Provide the (x, y) coordinate of the cell's center where the given text is located.  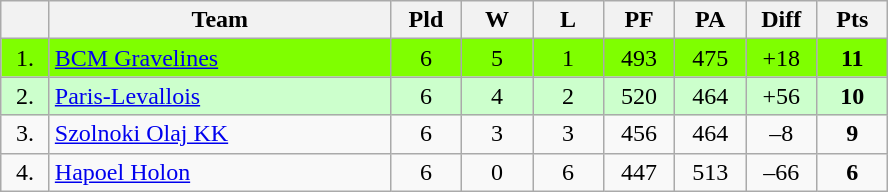
–66 (782, 172)
447 (640, 172)
PF (640, 20)
BCM Gravelines (220, 58)
456 (640, 134)
W (496, 20)
–8 (782, 134)
11 (852, 58)
Pld (426, 20)
4 (496, 96)
Diff (782, 20)
Szolnoki Olaj KK (220, 134)
Team (220, 20)
2 (568, 96)
5 (496, 58)
513 (710, 172)
0 (496, 172)
PA (710, 20)
+56 (782, 96)
1 (568, 58)
2. (26, 96)
493 (640, 58)
3. (26, 134)
Pts (852, 20)
Paris-Levallois (220, 96)
Hapoel Holon (220, 172)
+18 (782, 58)
1. (26, 58)
L (568, 20)
9 (852, 134)
475 (710, 58)
4. (26, 172)
520 (640, 96)
10 (852, 96)
